Determine the [X, Y] coordinate at the center of the cell enclosing the given text.  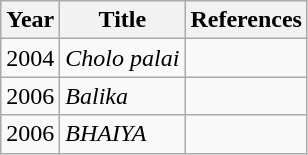
Cholo palai [122, 58]
2004 [30, 58]
References [246, 20]
Year [30, 20]
Balika [122, 96]
BHAIYA [122, 134]
Title [122, 20]
